For the text-containing cell, return its midpoint in (X, Y) coordinate format. 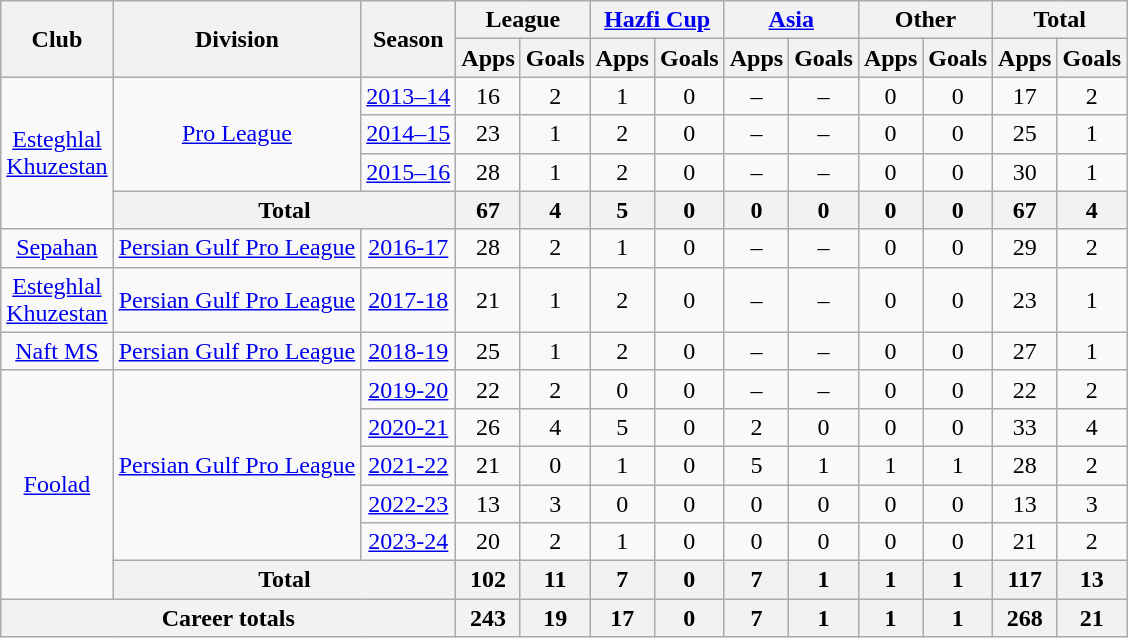
2013–14 (408, 96)
27 (1025, 351)
2019-20 (408, 389)
Naft MS (57, 351)
2021-22 (408, 465)
19 (555, 618)
2018-19 (408, 351)
2022-23 (408, 503)
Career totals (228, 618)
11 (555, 580)
Sepahan (57, 248)
League (523, 20)
2015–16 (408, 172)
Other (925, 20)
33 (1025, 427)
Foolad (57, 484)
117 (1025, 580)
Hazfi Cup (657, 20)
30 (1025, 172)
16 (488, 96)
2016-17 (408, 248)
Division (237, 39)
243 (488, 618)
2023-24 (408, 542)
102 (488, 580)
Asia (791, 20)
26 (488, 427)
268 (1025, 618)
29 (1025, 248)
Pro League (237, 134)
Season (408, 39)
20 (488, 542)
Club (57, 39)
2020-21 (408, 427)
2014–15 (408, 134)
2017-18 (408, 300)
